Find where the given text appears and provide that cell's center as [X, Y] coordinate. 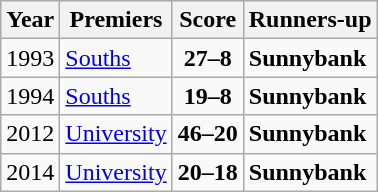
Year [30, 20]
2012 [30, 134]
27–8 [208, 58]
Runners-up [310, 20]
2014 [30, 172]
46–20 [208, 134]
1994 [30, 96]
Premiers [116, 20]
Score [208, 20]
19–8 [208, 96]
20–18 [208, 172]
1993 [30, 58]
